Search for the cell housing the specified text and yield its (x, y) center coordinate. 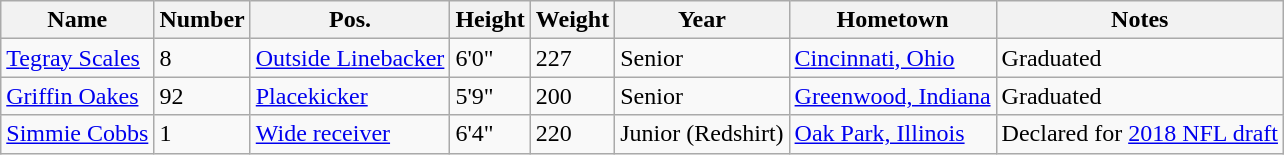
Name (78, 20)
Outside Linebacker (350, 58)
92 (202, 96)
Height (490, 20)
8 (202, 58)
Tegray Scales (78, 58)
Declared for 2018 NFL draft (1140, 134)
1 (202, 134)
Junior (Redshirt) (702, 134)
Pos. (350, 20)
Greenwood, Indiana (892, 96)
6'0" (490, 58)
Notes (1140, 20)
200 (572, 96)
Oak Park, Illinois (892, 134)
Placekicker (350, 96)
Number (202, 20)
227 (572, 58)
220 (572, 134)
Cincinnati, Ohio (892, 58)
Weight (572, 20)
Griffin Oakes (78, 96)
Hometown (892, 20)
Wide receiver (350, 134)
Year (702, 20)
5'9" (490, 96)
6'4" (490, 134)
Simmie Cobbs (78, 134)
